Return (x, y) of the center of cell containing provided text 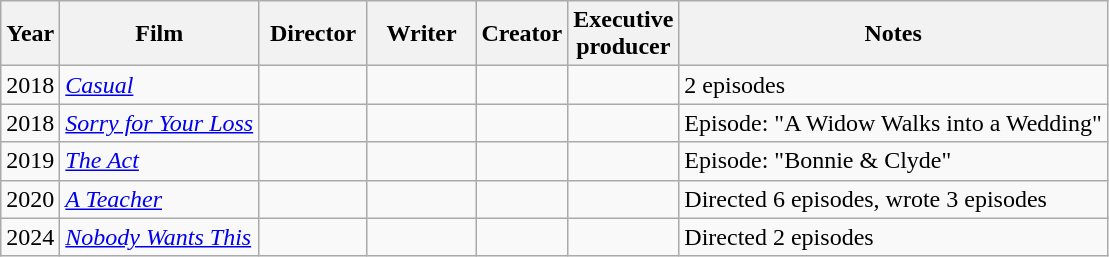
Sorry for Your Loss (160, 123)
Directed 6 episodes, wrote 3 episodes (893, 199)
A Teacher (160, 199)
Episode: "A Widow Walks into a Wedding" (893, 123)
Nobody Wants This (160, 237)
Director (314, 34)
2 episodes (893, 85)
Executive producer (624, 34)
2020 (30, 199)
Casual (160, 85)
Directed 2 episodes (893, 237)
2019 (30, 161)
Episode: "Bonnie & Clyde" (893, 161)
Creator (522, 34)
Writer (422, 34)
2024 (30, 237)
Film (160, 34)
Year (30, 34)
The Act (160, 161)
Notes (893, 34)
